Locate the cell with the specified text and output its [X, Y] center coordinate. 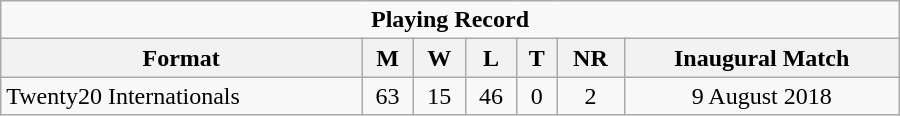
Inaugural Match [762, 58]
46 [491, 96]
0 [537, 96]
9 August 2018 [762, 96]
NR [590, 58]
W [439, 58]
T [537, 58]
63 [388, 96]
2 [590, 96]
Playing Record [450, 20]
L [491, 58]
Format [182, 58]
Twenty20 Internationals [182, 96]
15 [439, 96]
M [388, 58]
